Return [x, y] of the center of cell containing provided text 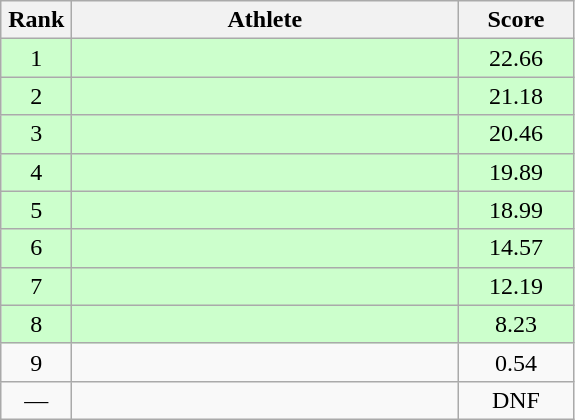
20.46 [516, 134]
21.18 [516, 96]
7 [36, 286]
14.57 [516, 248]
1 [36, 58]
3 [36, 134]
0.54 [516, 362]
8 [36, 324]
18.99 [516, 210]
8.23 [516, 324]
Rank [36, 20]
— [36, 400]
5 [36, 210]
4 [36, 172]
19.89 [516, 172]
6 [36, 248]
22.66 [516, 58]
9 [36, 362]
DNF [516, 400]
12.19 [516, 286]
Score [516, 20]
Athlete [265, 20]
2 [36, 96]
